Search for the cell housing the specified text and yield its (x, y) center coordinate. 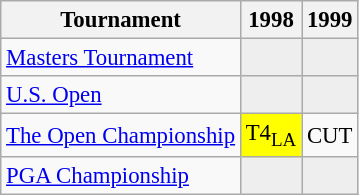
Tournament (121, 20)
PGA Championship (121, 176)
U.S. Open (121, 95)
1999 (330, 20)
Masters Tournament (121, 58)
The Open Championship (121, 136)
T4LA (270, 136)
1998 (270, 20)
CUT (330, 136)
